Detect which cell encompasses the target text, then output its [X, Y] center coordinate. 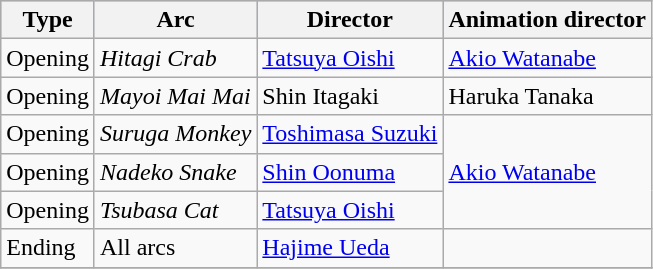
Mayoi Mai Mai [175, 96]
Hitagi Crab [175, 58]
Tsubasa Cat [175, 210]
All arcs [175, 248]
Toshimasa Suzuki [350, 134]
Animation director [548, 20]
Nadeko Snake [175, 172]
Shin Itagaki [350, 96]
Haruka Tanaka [548, 96]
Ending [48, 248]
Arc [175, 20]
Suruga Monkey [175, 134]
Shin Oonuma [350, 172]
Hajime Ueda [350, 248]
Type [48, 20]
Director [350, 20]
